Pinpoint the cell where the given text exists, returning its [X, Y] midpoint coordinate. 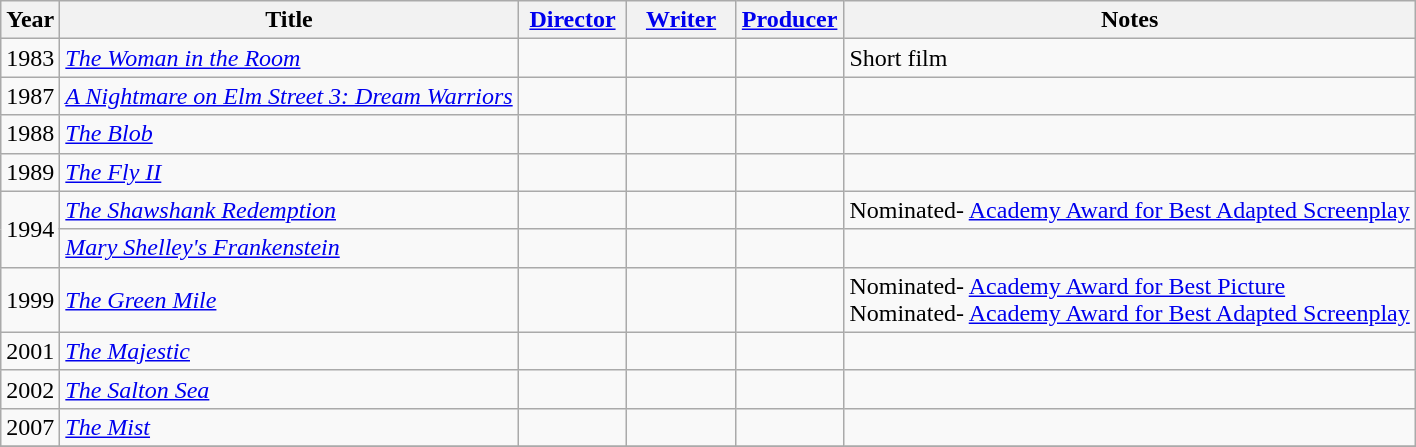
1994 [30, 229]
2007 [30, 427]
The Salton Sea [289, 389]
2002 [30, 389]
Writer [682, 20]
1999 [30, 300]
1988 [30, 134]
Mary Shelley's Frankenstein [289, 248]
The Mist [289, 427]
The Majestic [289, 351]
Notes [1130, 20]
Year [30, 20]
1983 [30, 58]
1989 [30, 172]
The Green Mile [289, 300]
1987 [30, 96]
Short film [1130, 58]
The Woman in the Room [289, 58]
The Blob [289, 134]
The Shawshank Redemption [289, 210]
Title [289, 20]
Producer [790, 20]
Nominated- Academy Award for Best Picture Nominated- Academy Award for Best Adapted Screenplay [1130, 300]
The Fly II [289, 172]
Director [572, 20]
A Nightmare on Elm Street 3: Dream Warriors [289, 96]
Nominated- Academy Award for Best Adapted Screenplay [1130, 210]
2001 [30, 351]
